From the cell containing the given text, extract its center point as (x, y) coordinate. 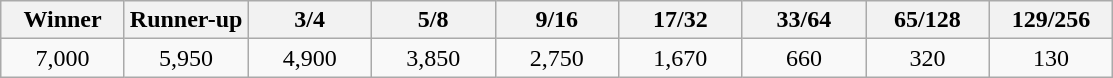
130 (1051, 58)
65/128 (928, 20)
1,670 (681, 58)
5,950 (186, 58)
17/32 (681, 20)
129/256 (1051, 20)
5/8 (433, 20)
Runner-up (186, 20)
9/16 (557, 20)
660 (804, 58)
320 (928, 58)
7,000 (63, 58)
Winner (63, 20)
2,750 (557, 58)
4,900 (310, 58)
3/4 (310, 20)
33/64 (804, 20)
3,850 (433, 58)
